Locate the cell with the specified text and output its [x, y] center coordinate. 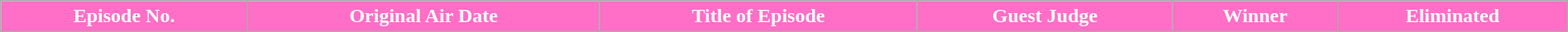
Title of Episode [758, 16]
Winner [1255, 16]
Eliminated [1452, 16]
Original Air Date [423, 16]
Episode No. [124, 16]
Guest Judge [1045, 16]
